Scan for the cell matching the given text and deliver its [X, Y] coordinate at center. 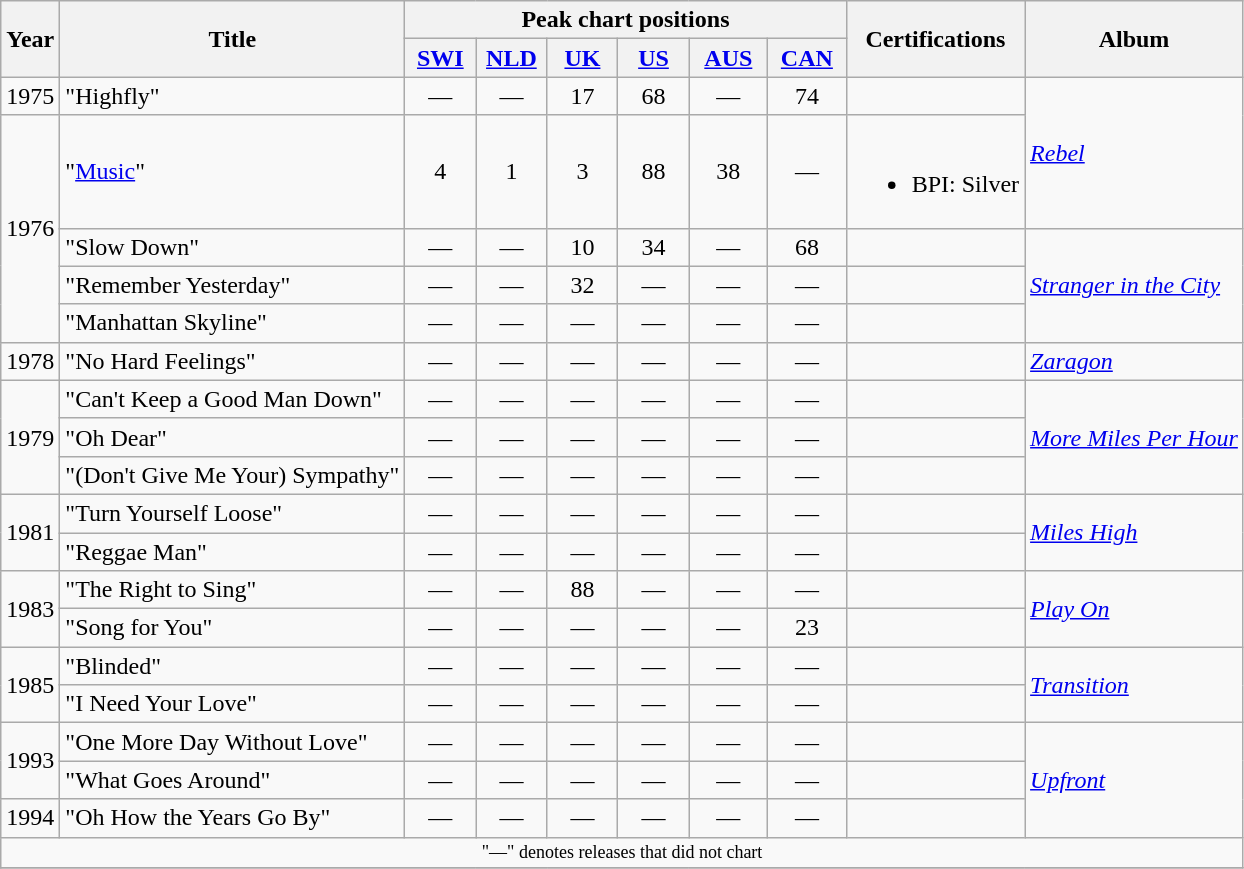
Year [30, 39]
"No Hard Feelings" [232, 361]
1981 [30, 532]
"Turn Yourself Loose" [232, 513]
"Manhattan Skyline" [232, 323]
"Remember Yesterday" [232, 285]
"Highfly" [232, 96]
BPI: Silver [935, 172]
1985 [30, 685]
"Reggae Man" [232, 551]
Miles High [1134, 532]
74 [808, 96]
Rebel [1134, 152]
1 [512, 172]
"What Goes Around" [232, 780]
"Song for You" [232, 628]
SWI [440, 58]
34 [654, 247]
1976 [30, 228]
3 [582, 172]
"Can't Keep a Good Man Down" [232, 399]
10 [582, 247]
"(Don't Give Me Your) Sympathy" [232, 475]
1983 [30, 609]
Zaragon [1134, 361]
US [654, 58]
1978 [30, 361]
17 [582, 96]
Title [232, 39]
1979 [30, 437]
Transition [1134, 685]
Album [1134, 39]
38 [728, 172]
"One More Day Without Love" [232, 742]
AUS [728, 58]
"Blinded" [232, 666]
"Slow Down" [232, 247]
More Miles Per Hour [1134, 437]
"Oh How the Years Go By" [232, 818]
Peak chart positions [626, 20]
1975 [30, 96]
NLD [512, 58]
UK [582, 58]
CAN [808, 58]
"Oh Dear" [232, 437]
Stranger in the City [1134, 285]
32 [582, 285]
"—" denotes releases that did not chart [622, 852]
23 [808, 628]
4 [440, 172]
"Music" [232, 172]
Upfront [1134, 780]
Play On [1134, 609]
Certifications [935, 39]
"I Need Your Love" [232, 704]
"The Right to Sing" [232, 590]
1993 [30, 761]
1994 [30, 818]
